Locate the cell with the specified text and output its (X, Y) center coordinate. 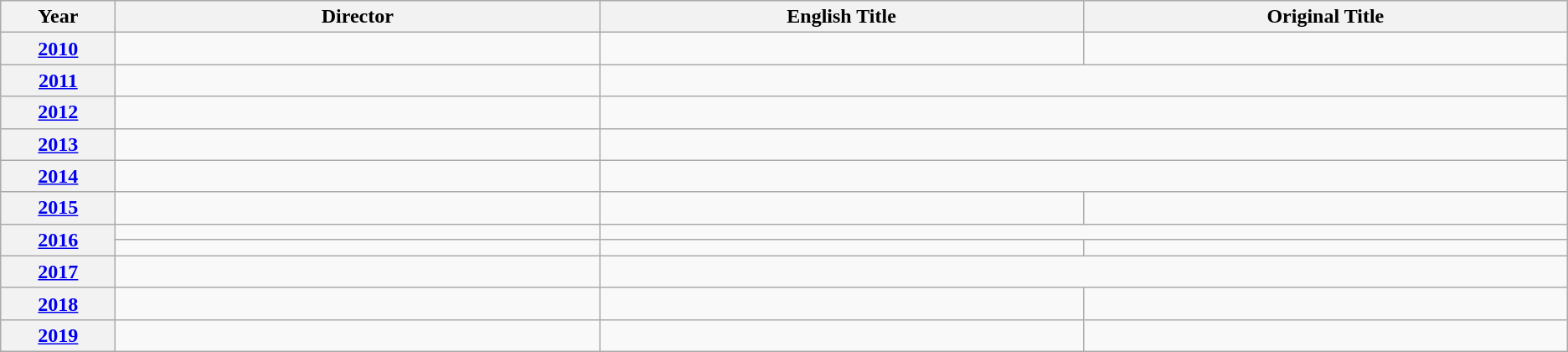
2018 (59, 303)
Year (59, 17)
2015 (59, 208)
2012 (59, 112)
English Title (842, 17)
2011 (59, 80)
Original Title (1325, 17)
2014 (59, 176)
2016 (59, 240)
2010 (59, 49)
2017 (59, 272)
2013 (59, 144)
Director (358, 17)
2019 (59, 335)
